From the cell containing the given text, extract its center point as [X, Y] coordinate. 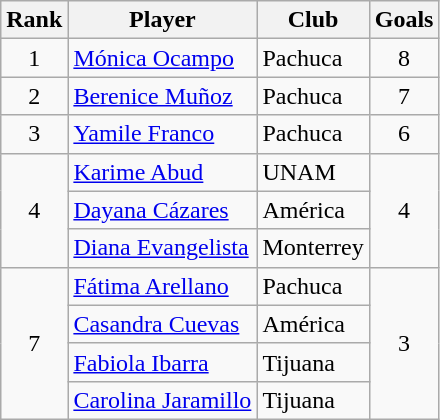
Fátima Arellano [162, 286]
Goals [404, 20]
8 [404, 58]
Fabiola Ibarra [162, 362]
6 [404, 134]
Monterrey [313, 248]
Mónica Ocampo [162, 58]
1 [34, 58]
Diana Evangelista [162, 248]
Carolina Jaramillo [162, 400]
Club [313, 20]
UNAM [313, 172]
Casandra Cuevas [162, 324]
Rank [34, 20]
Player [162, 20]
Berenice Muñoz [162, 96]
Dayana Cázares [162, 210]
Yamile Franco [162, 134]
Karime Abud [162, 172]
2 [34, 96]
